Capture the cell that displays the provided text and extract its [X, Y] central coordinate. 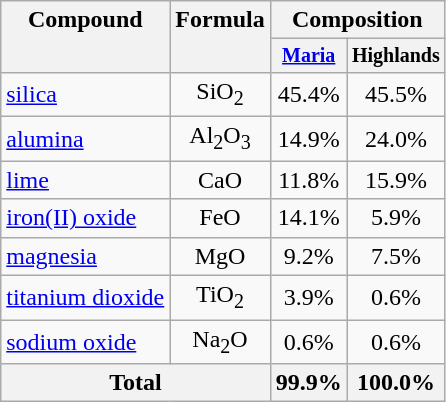
Total [136, 383]
11.8% [308, 180]
MgO [220, 256]
Maria [308, 56]
magnesia [86, 256]
iron(II) oxide [86, 218]
Al2O3 [220, 139]
Na2O [220, 342]
TiO2 [220, 297]
7.5% [396, 256]
15.9% [396, 180]
14.1% [308, 218]
sodium oxide [86, 342]
Formula [220, 37]
99.9% [308, 383]
100.0% [396, 383]
Highlands [396, 56]
alumina [86, 139]
14.9% [308, 139]
Composition [357, 20]
45.5% [396, 94]
Compound [86, 37]
5.9% [396, 218]
24.0% [396, 139]
3.9% [308, 297]
9.2% [308, 256]
SiO2 [220, 94]
45.4% [308, 94]
lime [86, 180]
titanium dioxide [86, 297]
silica [86, 94]
FeO [220, 218]
CaO [220, 180]
